Search for the cell housing the specified text and yield its [X, Y] center coordinate. 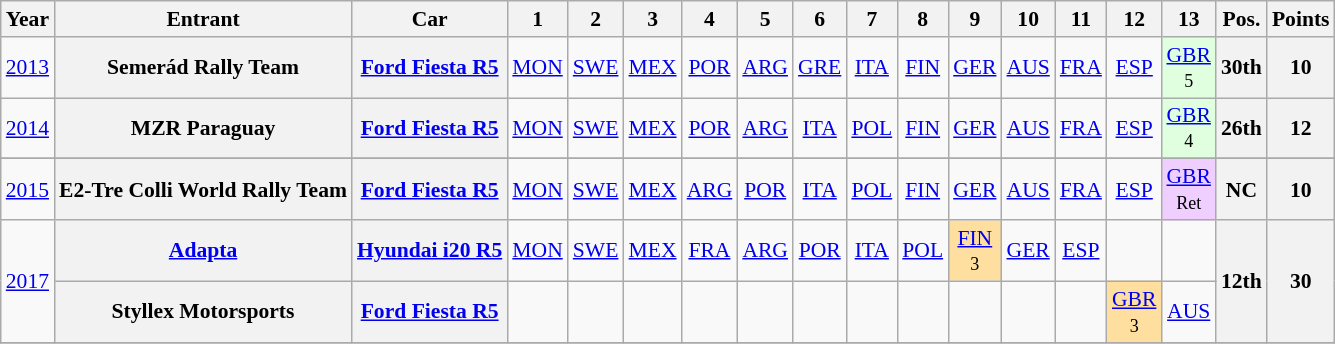
2014 [28, 128]
2015 [28, 190]
9 [974, 19]
7 [872, 19]
GBR3 [1134, 312]
30 [1301, 281]
13 [1188, 19]
Points [1301, 19]
GBR4 [1188, 128]
FIN3 [974, 250]
2 [596, 19]
26th [1242, 128]
Hyundai i20 R5 [430, 250]
Year [28, 19]
1 [538, 19]
Semerád Rally Team [203, 68]
Styllex Motorsports [203, 312]
8 [922, 19]
Adapta [203, 250]
2017 [28, 281]
6 [820, 19]
4 [710, 19]
GBR5 [1188, 68]
30th [1242, 68]
E2‐Tre Colli World Rally Team [203, 190]
GBRRet [1188, 190]
2013 [28, 68]
12th [1242, 281]
NC [1242, 190]
11 [1081, 19]
MZR Paraguay [203, 128]
Car [430, 19]
Pos. [1242, 19]
5 [765, 19]
Entrant [203, 19]
3 [653, 19]
GRE [820, 68]
